Search for the cell housing the specified text and yield its [x, y] center coordinate. 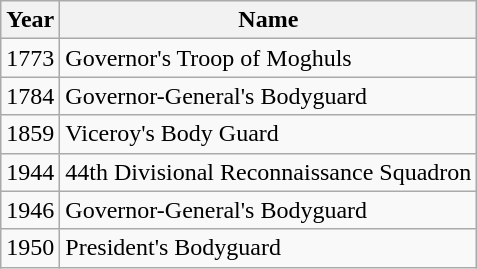
President's Bodyguard [268, 248]
Year [30, 20]
1784 [30, 96]
1944 [30, 172]
Viceroy's Body Guard [268, 134]
1950 [30, 248]
44th Divisional Reconnaissance Squadron [268, 172]
1946 [30, 210]
Governor's Troop of Moghuls [268, 58]
1859 [30, 134]
1773 [30, 58]
Name [268, 20]
